Scan for the cell matching the given text and deliver its [x, y] coordinate at center. 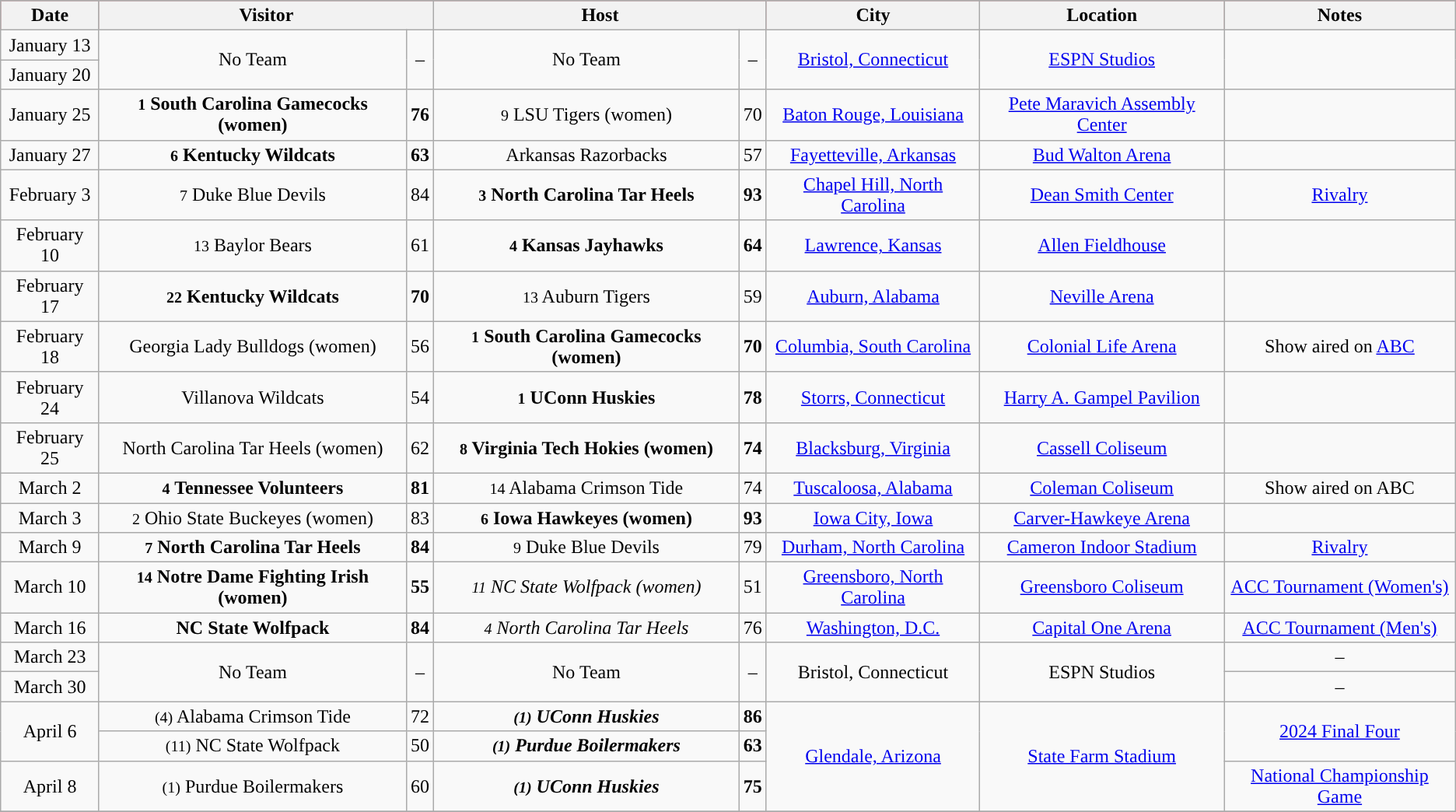
Notes [1340, 16]
11 NC State Wolfpack (women) [586, 588]
Iowa City, Iowa [873, 517]
March 23 [50, 657]
2 Ohio State Buckeyes (women) [252, 517]
Lawrence, Kansas [873, 246]
9 LSU Tigers (women) [586, 115]
22 Kentucky Wildcats [252, 296]
February 3 [50, 194]
54 [420, 397]
81 [420, 488]
NC State Wolfpack [252, 628]
(11) NC State Wolfpack [252, 746]
Glendale, Arizona [873, 756]
Neville Arena [1102, 296]
March 16 [50, 628]
January 20 [50, 75]
February 25 [50, 448]
57 [753, 155]
City [873, 16]
Washington, D.C. [873, 628]
4 Kansas Jayhawks [586, 246]
6 Kentucky Wildcats [252, 155]
Date [50, 16]
Cassell Coliseum [1102, 448]
Villanova Wildcats [252, 397]
Georgia Lady Bulldogs (women) [252, 347]
March 3 [50, 517]
13 Baylor Bears [252, 246]
Fayetteville, Arkansas [873, 155]
51 [753, 588]
Bud Walton Arena [1102, 155]
Chapel Hill, North Carolina [873, 194]
(4) Alabama Crimson Tide [252, 716]
Storrs, Connecticut [873, 397]
59 [753, 296]
Dean Smith Center [1102, 194]
March 30 [50, 687]
February 17 [50, 296]
Greensboro, North Carolina [873, 588]
2024 Final Four [1340, 731]
61 [420, 246]
Tuscaloosa, Alabama [873, 488]
Carver-Hawkeye Arena [1102, 517]
Harry A. Gampel Pavilion [1102, 397]
March 9 [50, 548]
Durham, North Carolina [873, 548]
7 North Carolina Tar Heels [252, 548]
Auburn, Alabama [873, 296]
4 Tennessee Volunteers [252, 488]
February 18 [50, 347]
62 [420, 448]
Arkansas Razorbacks [586, 155]
January 27 [50, 155]
83 [420, 517]
March 10 [50, 588]
Location [1102, 16]
9 Duke Blue Devils [586, 548]
ACC Tournament (Men's) [1340, 628]
86 [753, 716]
ACC Tournament (Women's) [1340, 588]
1 UConn Huskies [586, 397]
56 [420, 347]
72 [420, 716]
75 [753, 786]
North Carolina Tar Heels (women) [252, 448]
Allen Fieldhouse [1102, 246]
Baton Rouge, Louisiana [873, 115]
14 Notre Dame Fighting Irish (women) [252, 588]
Blacksburg, Virginia [873, 448]
Capital One Arena [1102, 628]
79 [753, 548]
February 10 [50, 246]
50 [420, 746]
Host [600, 16]
State Farm Stadium [1102, 756]
8 Virginia Tech Hokies (women) [586, 448]
January 25 [50, 115]
March 2 [50, 488]
3 North Carolina Tar Heels [586, 194]
4 North Carolina Tar Heels [586, 628]
April 8 [50, 786]
55 [420, 588]
7 Duke Blue Devils [252, 194]
Greensboro Coliseum [1102, 588]
Visitor [266, 16]
Coleman Coliseum [1102, 488]
14 Alabama Crimson Tide [586, 488]
January 13 [50, 45]
78 [753, 397]
Pete Maravich Assembly Center [1102, 115]
13 Auburn Tigers [586, 296]
Columbia, South Carolina [873, 347]
6 Iowa Hawkeyes (women) [586, 517]
National Championship Game [1340, 786]
64 [753, 246]
Cameron Indoor Stadium [1102, 548]
April 6 [50, 731]
60 [420, 786]
Colonial Life Arena [1102, 347]
February 24 [50, 397]
